Locate the cell with the specified text and output its (x, y) center coordinate. 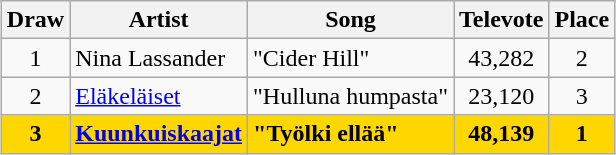
Televote (502, 20)
Place (582, 20)
48,139 (502, 134)
Nina Lassander (159, 58)
Draw (35, 20)
Eläkeläiset (159, 96)
"Työlki ellää" (351, 134)
Kuunkuiskaajat (159, 134)
"Hulluna humpasta" (351, 96)
"Cider Hill" (351, 58)
43,282 (502, 58)
Song (351, 20)
23,120 (502, 96)
Artist (159, 20)
